From the cell containing the given text, extract its center point as (X, Y) coordinate. 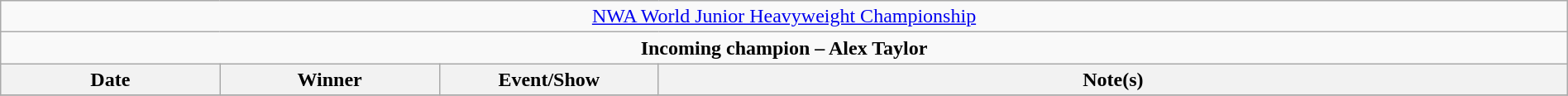
Date (111, 79)
Incoming champion – Alex Taylor (784, 48)
NWA World Junior Heavyweight Championship (784, 17)
Event/Show (549, 79)
Winner (329, 79)
Note(s) (1113, 79)
